Extract the [X, Y] coordinate from the center of the cell holding the provided text.  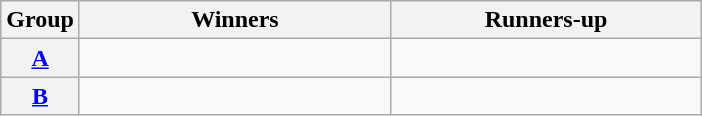
A [40, 58]
Winners [234, 20]
B [40, 96]
Runners-up [546, 20]
Group [40, 20]
